Capture the cell that displays the provided text and extract its [X, Y] central coordinate. 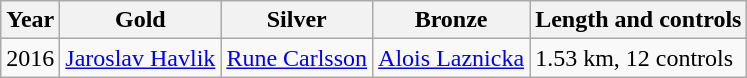
1.53 km, 12 controls [638, 58]
Jaroslav Havlik [140, 58]
Rune Carlsson [297, 58]
2016 [30, 58]
Silver [297, 20]
Year [30, 20]
Bronze [452, 20]
Alois Laznicka [452, 58]
Length and controls [638, 20]
Gold [140, 20]
